Return the (X, Y) coordinate for the center point of the cell that contains the specified text.  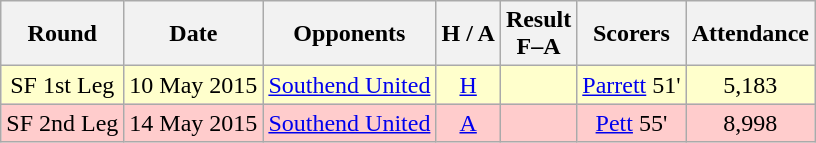
SF 1st Leg (62, 85)
10 May 2015 (194, 85)
H (468, 85)
Scorers (632, 34)
ResultF–A (538, 34)
Pett 55' (632, 123)
SF 2nd Leg (62, 123)
Parrett 51' (632, 85)
Date (194, 34)
5,183 (750, 85)
A (468, 123)
Opponents (350, 34)
8,998 (750, 123)
Round (62, 34)
H / A (468, 34)
Attendance (750, 34)
14 May 2015 (194, 123)
